Return (x, y) of the center of cell containing provided text 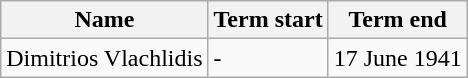
Dimitrios Vlachlidis (104, 58)
17 June 1941 (398, 58)
- (268, 58)
Term start (268, 20)
Term end (398, 20)
Name (104, 20)
